Provide the (x, y) coordinate of the cell's center where the given text is located.  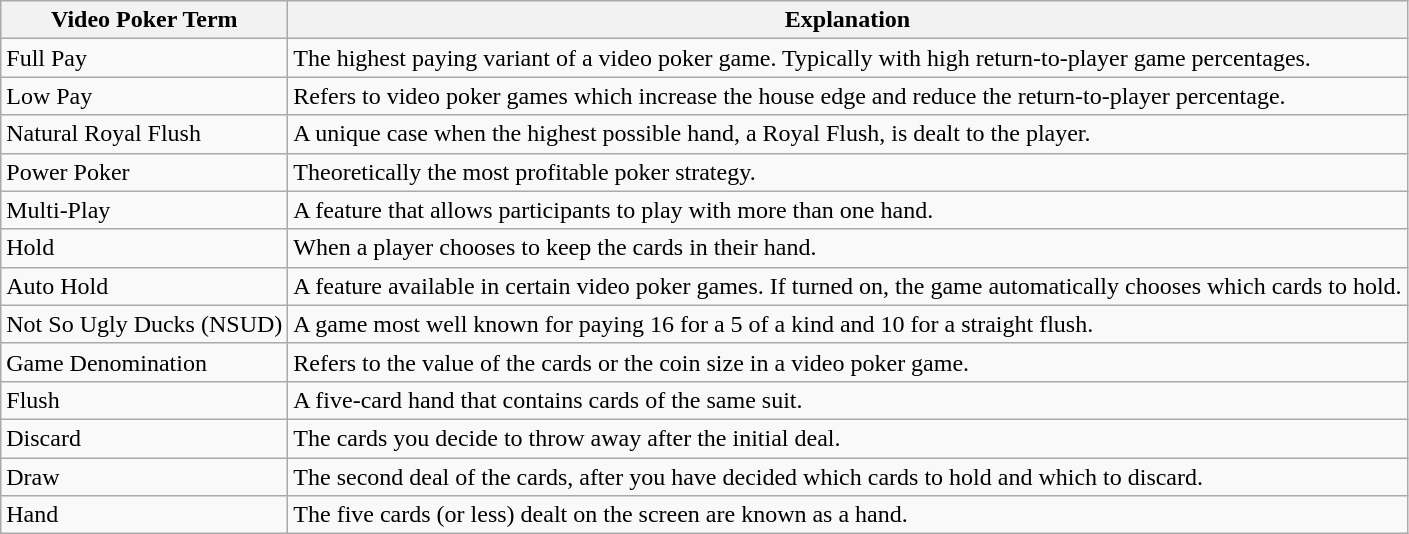
A game most well known for paying 16 for a 5 of a kind and 10 for a straight flush. (848, 324)
Explanation (848, 20)
Refers to the value of the cards or the coin size in a video poker game. (848, 362)
Video Poker Term (144, 20)
Discard (144, 438)
Multi-Play (144, 210)
A feature available in certain video poker games. If turned on, the game automatically chooses which cards to hold. (848, 286)
A five-card hand that contains cards of the same suit. (848, 400)
Flush (144, 400)
When a player chooses to keep the cards in their hand. (848, 248)
Draw (144, 477)
The highest paying variant of a video poker game. Typically with high return-to-player game percentages. (848, 58)
Game Denomination (144, 362)
A unique case when the highest possible hand, a Royal Flush, is dealt to the player. (848, 134)
Refers to video poker games which increase the house edge and reduce the return-to-player percentage. (848, 96)
Full Pay (144, 58)
Theoretically the most profitable poker strategy. (848, 172)
Low Pay (144, 96)
A feature that allows participants to play with more than one hand. (848, 210)
The cards you decide to throw away after the initial deal. (848, 438)
Hold (144, 248)
Not So Ugly Ducks (NSUD) (144, 324)
Hand (144, 515)
The second deal of the cards, after you have decided which cards to hold and which to discard. (848, 477)
Natural Royal Flush (144, 134)
Power Poker (144, 172)
The five cards (or less) dealt on the screen are known as a hand. (848, 515)
Auto Hold (144, 286)
